Provide the (X, Y) coordinate of the cell's center where the given text is located.  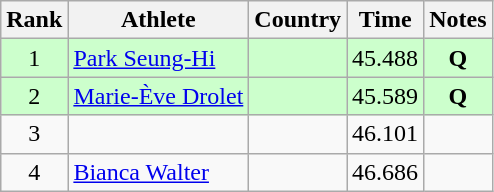
45.488 (386, 58)
46.686 (386, 172)
4 (34, 172)
Notes (458, 20)
Park Seung-Hi (158, 58)
3 (34, 134)
Rank (34, 20)
45.589 (386, 96)
1 (34, 58)
Country (298, 20)
Marie-Ève Drolet (158, 96)
46.101 (386, 134)
Time (386, 20)
Bianca Walter (158, 172)
Athlete (158, 20)
2 (34, 96)
